Scan for the cell matching the given text and deliver its [x, y] coordinate at center. 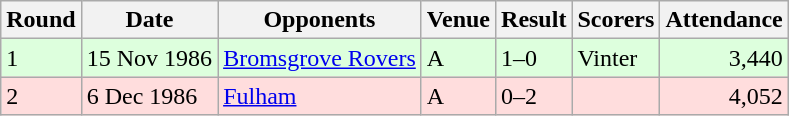
0–2 [534, 96]
Scorers [616, 20]
Opponents [320, 20]
1 [41, 58]
3,440 [724, 58]
Attendance [724, 20]
Date [149, 20]
Round [41, 20]
Vinter [616, 58]
1–0 [534, 58]
15 Nov 1986 [149, 58]
Venue [458, 20]
2 [41, 96]
Fulham [320, 96]
6 Dec 1986 [149, 96]
Bromsgrove Rovers [320, 58]
Result [534, 20]
4,052 [724, 96]
